Find where the given text appears and provide that cell's center as (X, Y) coordinate. 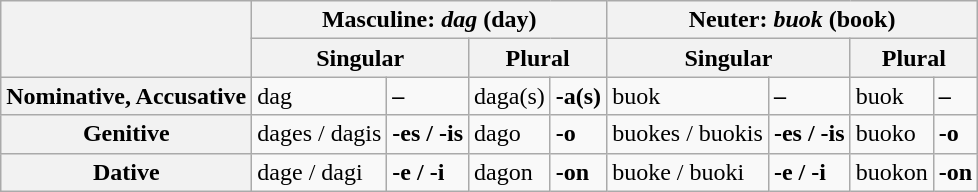
buokon (892, 172)
Dative (126, 172)
dages / dagis (320, 134)
dag (320, 96)
buoke / buoki (688, 172)
dago (510, 134)
Nominative, Accusative (126, 96)
dagon (510, 172)
Masculine: dag (day) (430, 20)
buokes / buokis (688, 134)
buoko (892, 134)
daga(s) (510, 96)
Genitive (126, 134)
-a(s) (578, 96)
Neuter: buok (book) (792, 20)
dage / dagi (320, 172)
